Pinpoint the cell where the given text exists, returning its [x, y] midpoint coordinate. 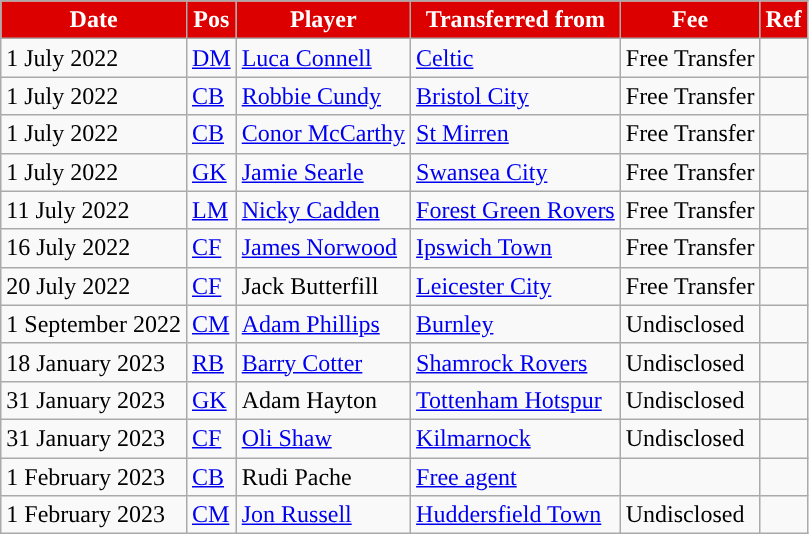
Fee [690, 20]
1 September 2022 [94, 324]
Barry Cotter [323, 362]
11 July 2022 [94, 210]
Transferred from [516, 20]
Robbie Cundy [323, 96]
Celtic [516, 58]
Rudi Pache [323, 477]
Date [94, 20]
Nicky Cadden [323, 210]
Swansea City [516, 172]
Leicester City [516, 286]
Kilmarnock [516, 438]
16 July 2022 [94, 248]
Huddersfield Town [516, 515]
18 January 2023 [94, 362]
LM [211, 210]
James Norwood [323, 248]
Jon Russell [323, 515]
Luca Connell [323, 58]
Ref [784, 20]
Adam Hayton [323, 400]
Adam Phillips [323, 324]
Burnley [516, 324]
Tottenham Hotspur [516, 400]
St Mirren [516, 134]
Ipswich Town [516, 248]
Jamie Searle [323, 172]
Shamrock Rovers [516, 362]
Pos [211, 20]
Jack Butterfill [323, 286]
Free agent [516, 477]
Conor McCarthy [323, 134]
Oli Shaw [323, 438]
Forest Green Rovers [516, 210]
20 July 2022 [94, 286]
RB [211, 362]
Bristol City [516, 96]
DM [211, 58]
Player [323, 20]
